Locate the cell with the specified text and output its (X, Y) center coordinate. 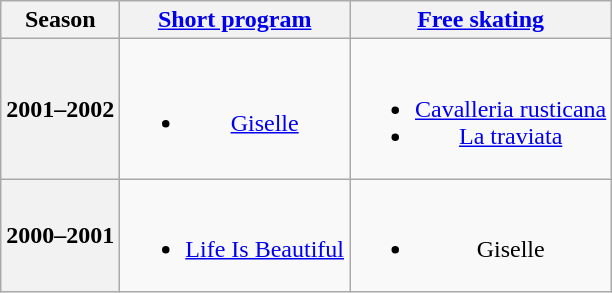
2000–2001 (60, 236)
2001–2002 (60, 109)
Life Is Beautiful (235, 236)
Free skating (481, 20)
Short program (235, 20)
Cavalleria rusticana La traviata (481, 109)
Season (60, 20)
